Locate the cell with the specified text and output its (X, Y) center coordinate. 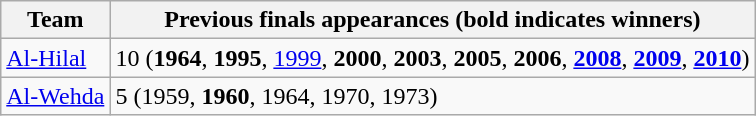
Al-Hilal (56, 58)
10 (1964, 1995, 1999, 2000, 2003, 2005, 2006, 2008, 2009, 2010) (432, 58)
Al-Wehda (56, 96)
5 (1959, 1960, 1964, 1970, 1973) (432, 96)
Previous finals appearances (bold indicates winners) (432, 20)
Team (56, 20)
